Detect which cell encompasses the target text, then output its (X, Y) center coordinate. 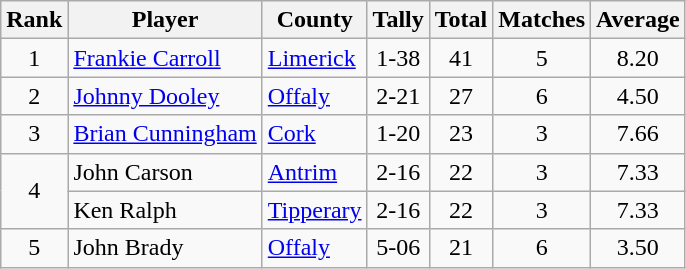
County (314, 20)
Total (461, 20)
1 (34, 58)
Brian Cunningham (165, 134)
John Carson (165, 172)
2-21 (398, 96)
Johnny Dooley (165, 96)
4.50 (638, 96)
Limerick (314, 58)
2 (34, 96)
Tipperary (314, 210)
Antrim (314, 172)
7.66 (638, 134)
21 (461, 248)
1-20 (398, 134)
Ken Ralph (165, 210)
5-06 (398, 248)
1-38 (398, 58)
Cork (314, 134)
23 (461, 134)
John Brady (165, 248)
3.50 (638, 248)
27 (461, 96)
Rank (34, 20)
Tally (398, 20)
Average (638, 20)
Player (165, 20)
4 (34, 191)
41 (461, 58)
Matches (542, 20)
8.20 (638, 58)
Frankie Carroll (165, 58)
